Find where the given text appears and provide that cell's center as (X, Y) coordinate. 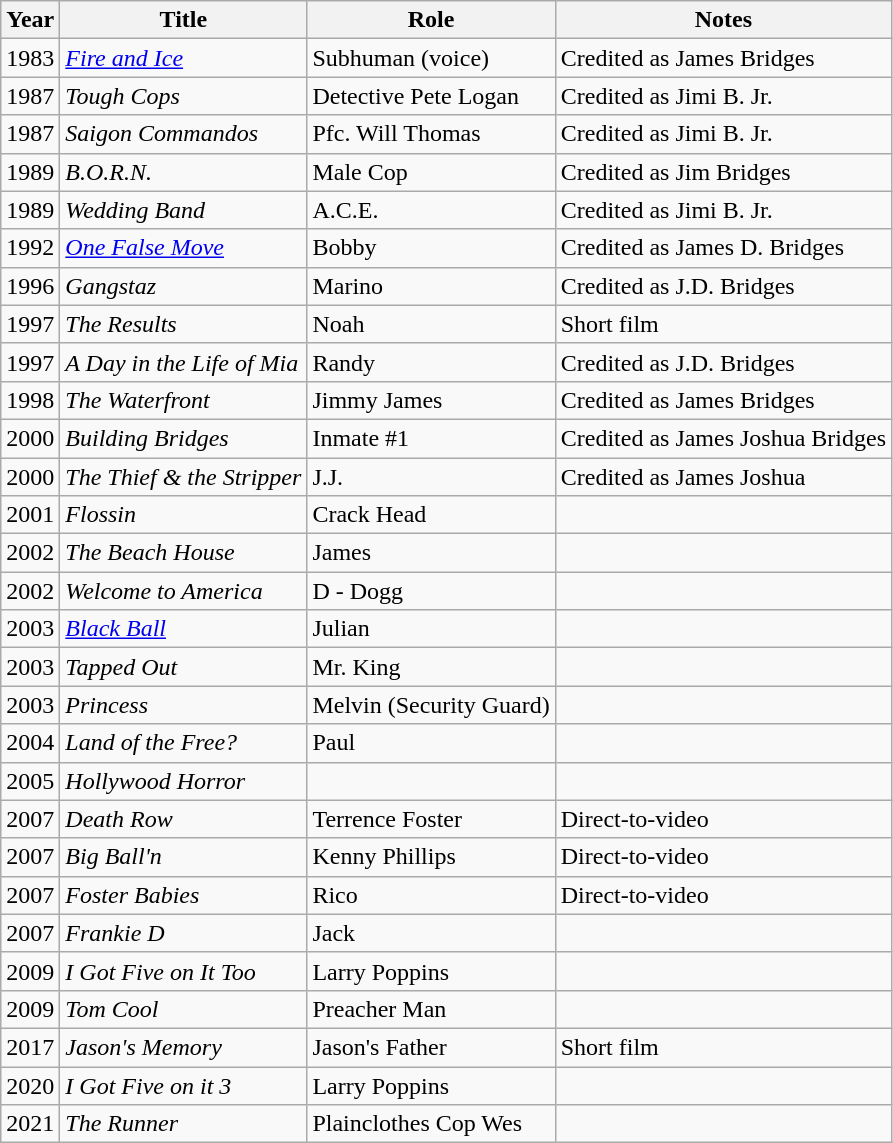
Paul (431, 743)
Gangstaz (184, 286)
Terrence Foster (431, 819)
I Got Five on it 3 (184, 1085)
A Day in the Life of Mia (184, 362)
Role (431, 20)
Tom Cool (184, 1009)
Noah (431, 324)
The Results (184, 324)
Credited as James Joshua Bridges (723, 438)
1983 (30, 58)
B.O.R.N. (184, 172)
Bobby (431, 248)
The Waterfront (184, 400)
Black Ball (184, 629)
Building Bridges (184, 438)
Jason's Memory (184, 1047)
Plainclothes Cop Wes (431, 1124)
1996 (30, 286)
The Runner (184, 1124)
2021 (30, 1124)
Preacher Man (431, 1009)
2004 (30, 743)
Big Ball'n (184, 857)
Mr. King (431, 667)
Tapped Out (184, 667)
Death Row (184, 819)
2001 (30, 515)
Crack Head (431, 515)
The Beach House (184, 553)
A.C.E. (431, 210)
Credited as Jim Bridges (723, 172)
Marino (431, 286)
Detective Pete Logan (431, 96)
2005 (30, 781)
The Thief & the Stripper (184, 477)
J.J. (431, 477)
Credited as James Joshua (723, 477)
Male Cop (431, 172)
Jimmy James (431, 400)
Jack (431, 933)
Tough Cops (184, 96)
One False Move (184, 248)
Frankie D (184, 933)
Notes (723, 20)
Inmate #1 (431, 438)
Land of the Free? (184, 743)
Flossin (184, 515)
Julian (431, 629)
D - Dogg (431, 591)
Title (184, 20)
Rico (431, 895)
Year (30, 20)
2017 (30, 1047)
Welcome to America (184, 591)
Credited as James D. Bridges (723, 248)
Foster Babies (184, 895)
Melvin (Security Guard) (431, 705)
Kenny Phillips (431, 857)
I Got Five on It Too (184, 971)
Saigon Commandos (184, 134)
James (431, 553)
Jason's Father (431, 1047)
Fire and Ice (184, 58)
2020 (30, 1085)
1992 (30, 248)
Randy (431, 362)
1998 (30, 400)
Wedding Band (184, 210)
Pfc. Will Thomas (431, 134)
Hollywood Horror (184, 781)
Princess (184, 705)
Subhuman (voice) (431, 58)
